Return (X, Y) of the center of cell containing provided text 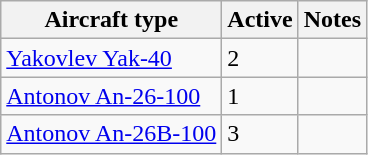
Yakovlev Yak-40 (112, 58)
3 (260, 134)
1 (260, 96)
Notes (332, 20)
2 (260, 58)
Antonov An-26-100 (112, 96)
Active (260, 20)
Aircraft type (112, 20)
Antonov An-26B-100 (112, 134)
